Output the [x, y] coordinate of the center of the cell containing the given text.  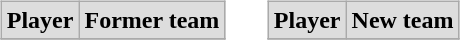
Former team [152, 20]
New team [402, 20]
